Determine the [X, Y] coordinate at the center of the cell enclosing the given text.  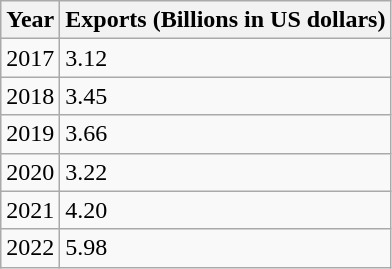
3.22 [226, 172]
2018 [30, 96]
3.66 [226, 134]
2020 [30, 172]
2021 [30, 210]
Year [30, 20]
3.12 [226, 58]
4.20 [226, 210]
2022 [30, 248]
2019 [30, 134]
Exports (Billions in US dollars) [226, 20]
3.45 [226, 96]
2017 [30, 58]
5.98 [226, 248]
